Search for the cell housing the specified text and yield its [X, Y] center coordinate. 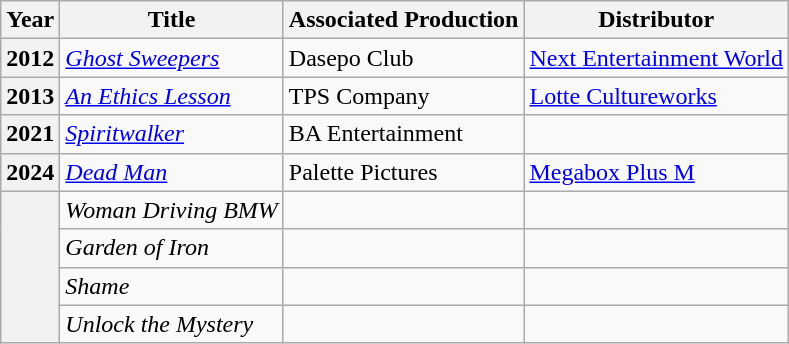
Associated Production [404, 20]
Ghost Sweepers [172, 58]
Woman Driving BMW [172, 210]
Shame [172, 286]
Unlock the Mystery [172, 324]
Dasepo Club [404, 58]
TPS Company [404, 96]
2021 [30, 134]
Spiritwalker [172, 134]
Next Entertainment World [656, 58]
Year [30, 20]
Distributor [656, 20]
Palette Pictures [404, 172]
Garden of Iron [172, 248]
Lotte Cultureworks [656, 96]
An Ethics Lesson [172, 96]
BA Entertainment [404, 134]
Megabox Plus M [656, 172]
2012 [30, 58]
Dead Man [172, 172]
2024 [30, 172]
Title [172, 20]
2013 [30, 96]
